Determine the (x, y) coordinate at the center of the cell enclosing the given text.  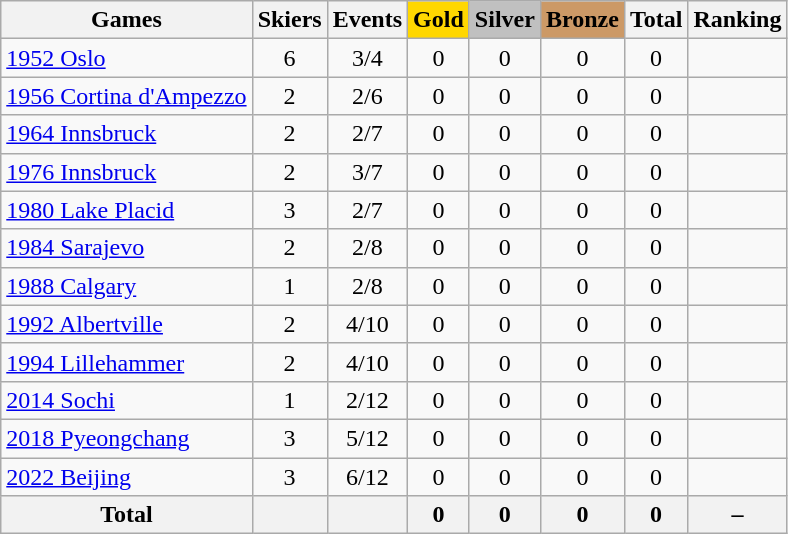
1984 Sarajevo (126, 248)
1980 Lake Placid (126, 210)
Ranking (738, 20)
2018 Pyeongchang (126, 438)
2/6 (367, 96)
3/4 (367, 58)
1976 Innsbruck (126, 172)
1964 Innsbruck (126, 134)
Skiers (290, 20)
Events (367, 20)
Silver (504, 20)
1988 Calgary (126, 286)
2022 Beijing (126, 477)
6/12 (367, 477)
Games (126, 20)
2014 Sochi (126, 400)
Gold (439, 20)
1956 Cortina d'Ampezzo (126, 96)
1994 Lillehammer (126, 362)
1952 Oslo (126, 58)
Bronze (582, 20)
– (738, 515)
6 (290, 58)
5/12 (367, 438)
3/7 (367, 172)
2/12 (367, 400)
1992 Albertville (126, 324)
